Return [X, Y] of the center of cell containing provided text 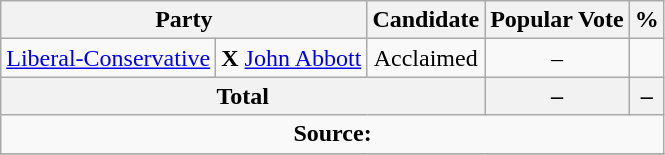
% [646, 20]
Liberal-Conservative [108, 58]
Total [243, 96]
Acclaimed [426, 58]
Candidate [426, 20]
Party [184, 20]
Popular Vote [558, 20]
X John Abbott [292, 58]
Source: [333, 134]
